Find where the given text appears and provide that cell's center as (X, Y) coordinate. 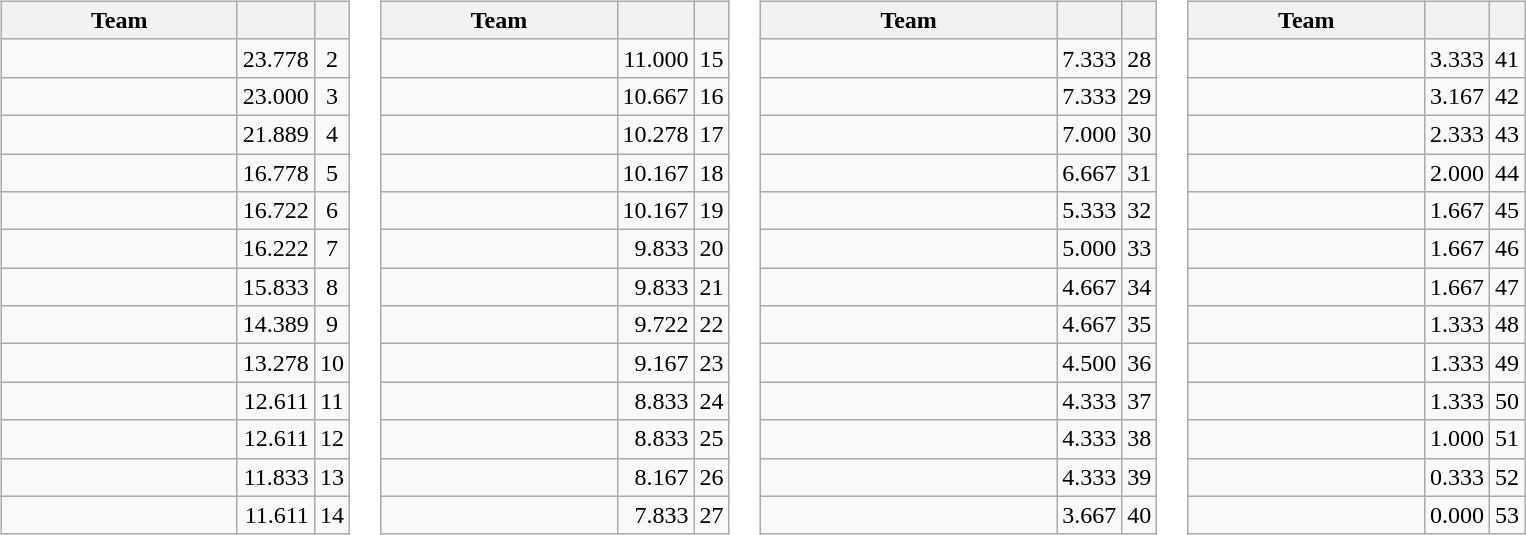
52 (1506, 477)
33 (1140, 249)
11 (332, 401)
39 (1140, 477)
41 (1506, 58)
44 (1506, 173)
11.611 (276, 515)
27 (712, 515)
37 (1140, 401)
8.167 (656, 477)
21.889 (276, 134)
12 (332, 439)
0.333 (1456, 477)
14.389 (276, 325)
7 (332, 249)
16.778 (276, 173)
6.667 (1090, 173)
10.667 (656, 96)
4 (332, 134)
5.000 (1090, 249)
32 (1140, 211)
17 (712, 134)
21 (712, 287)
5 (332, 173)
36 (1140, 363)
13.278 (276, 363)
16 (712, 96)
29 (1140, 96)
7.000 (1090, 134)
38 (1140, 439)
10 (332, 363)
15.833 (276, 287)
34 (1140, 287)
11.000 (656, 58)
23 (712, 363)
10.278 (656, 134)
9.722 (656, 325)
9.167 (656, 363)
46 (1506, 249)
3.167 (1456, 96)
23.000 (276, 96)
31 (1140, 173)
11.833 (276, 477)
3.667 (1090, 515)
9 (332, 325)
2.333 (1456, 134)
49 (1506, 363)
6 (332, 211)
2.000 (1456, 173)
16.222 (276, 249)
3 (332, 96)
48 (1506, 325)
19 (712, 211)
50 (1506, 401)
1.000 (1456, 439)
26 (712, 477)
42 (1506, 96)
5.333 (1090, 211)
8 (332, 287)
22 (712, 325)
51 (1506, 439)
43 (1506, 134)
25 (712, 439)
47 (1506, 287)
24 (712, 401)
23.778 (276, 58)
3.333 (1456, 58)
13 (332, 477)
16.722 (276, 211)
18 (712, 173)
2 (332, 58)
53 (1506, 515)
20 (712, 249)
7.833 (656, 515)
45 (1506, 211)
0.000 (1456, 515)
15 (712, 58)
4.500 (1090, 363)
14 (332, 515)
35 (1140, 325)
28 (1140, 58)
30 (1140, 134)
40 (1140, 515)
